Output the (X, Y) coordinate of the center of the cell containing the given text.  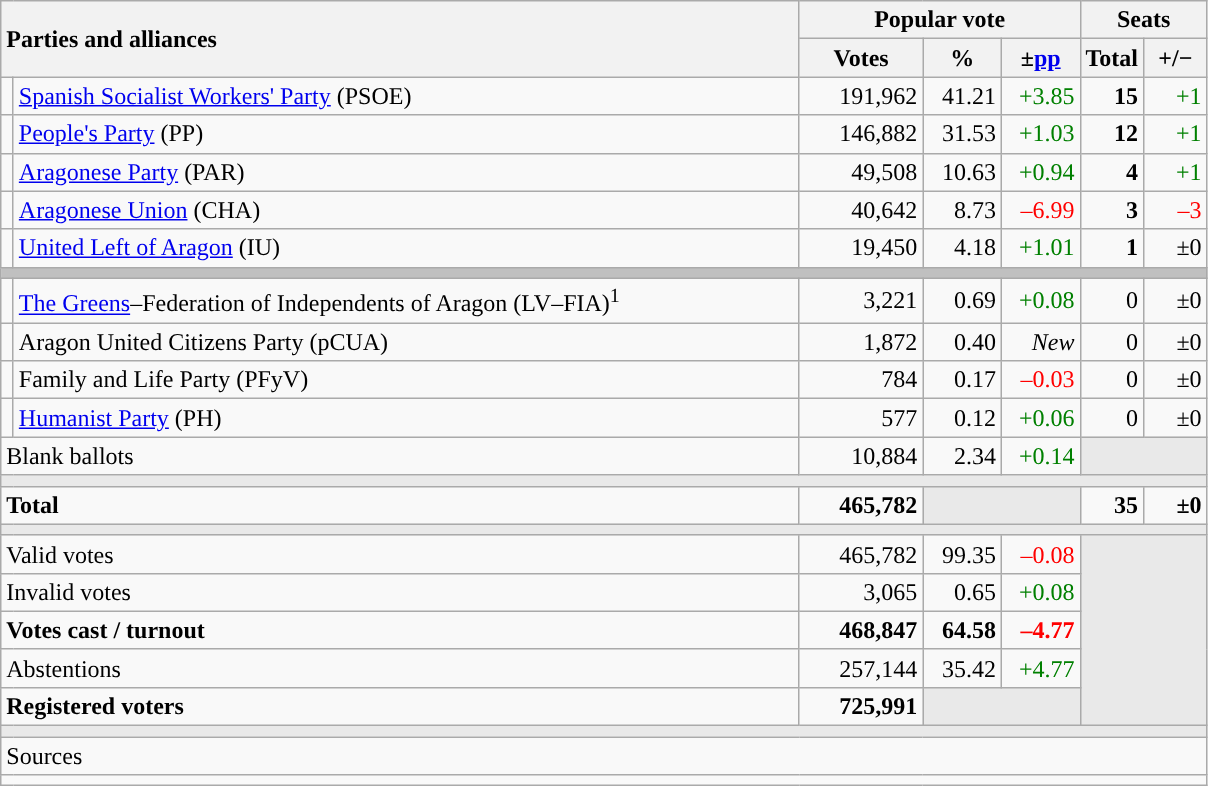
Valid votes (400, 554)
64.58 (962, 630)
+4.77 (1040, 668)
+0.14 (1040, 456)
–4.77 (1040, 630)
Registered voters (400, 706)
3,221 (861, 300)
+1.03 (1040, 134)
United Left of Aragon (IU) (406, 248)
+3.85 (1040, 96)
Blank ballots (400, 456)
1 (1112, 248)
Popular vote (940, 20)
19,450 (861, 248)
Sources (604, 756)
3 (1112, 210)
2.34 (962, 456)
40,642 (861, 210)
+0.94 (1040, 172)
0.12 (962, 418)
+/− (1176, 58)
% (962, 58)
784 (861, 380)
Humanist Party (PH) (406, 418)
35.42 (962, 668)
257,144 (861, 668)
Votes cast / turnout (400, 630)
Seats (1144, 20)
12 (1112, 134)
725,991 (861, 706)
191,962 (861, 96)
Family and Life Party (PFyV) (406, 380)
The Greens–Federation of Independents of Aragon (LV–FIA)1 (406, 300)
10,884 (861, 456)
Aragon United Citizens Party (pCUA) (406, 342)
–0.08 (1040, 554)
Aragonese Union (CHA) (406, 210)
4.18 (962, 248)
+1.01 (1040, 248)
99.35 (962, 554)
10.63 (962, 172)
8.73 (962, 210)
±pp (1040, 58)
577 (861, 418)
Spanish Socialist Workers' Party (PSOE) (406, 96)
People's Party (PP) (406, 134)
49,508 (861, 172)
31.53 (962, 134)
0.69 (962, 300)
–3 (1176, 210)
41.21 (962, 96)
4 (1112, 172)
0.65 (962, 592)
146,882 (861, 134)
Votes (861, 58)
Invalid votes (400, 592)
35 (1112, 505)
15 (1112, 96)
1,872 (861, 342)
Parties and alliances (400, 39)
Abstentions (400, 668)
Aragonese Party (PAR) (406, 172)
–6.99 (1040, 210)
+0.06 (1040, 418)
468,847 (861, 630)
3,065 (861, 592)
–0.03 (1040, 380)
0.40 (962, 342)
New (1040, 342)
0.17 (962, 380)
